Capture the cell that displays the provided text and extract its (x, y) central coordinate. 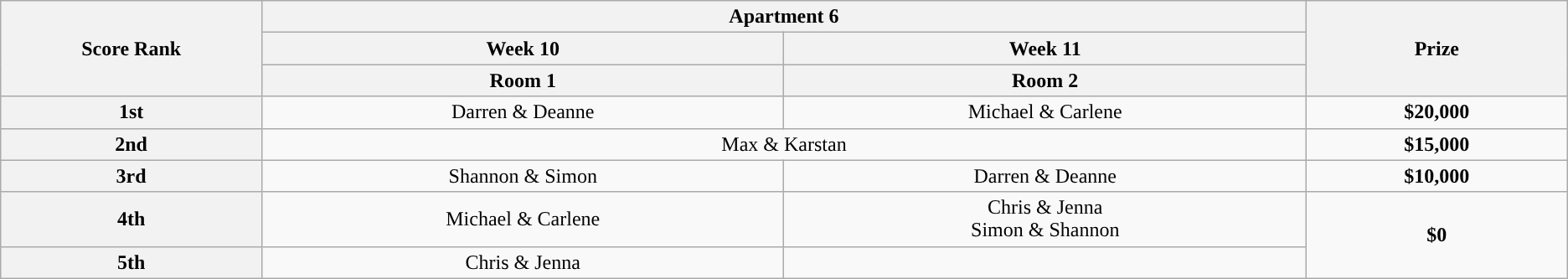
3rd (132, 176)
Apartment 6 (784, 17)
$10,000 (1436, 176)
2nd (132, 144)
Week 11 (1045, 49)
5th (132, 262)
$15,000 (1436, 144)
Week 10 (523, 49)
Max & Karstan (784, 144)
Prize (1436, 49)
Score Rank (132, 49)
1st (132, 112)
Shannon & Simon (523, 176)
Room 2 (1045, 80)
$20,000 (1436, 112)
4th (132, 220)
Chris & JennaSimon & Shannon (1045, 220)
Room 1 (523, 80)
Chris & Jenna (523, 262)
$0 (1436, 235)
